Search for the cell housing the specified text and yield its [X, Y] center coordinate. 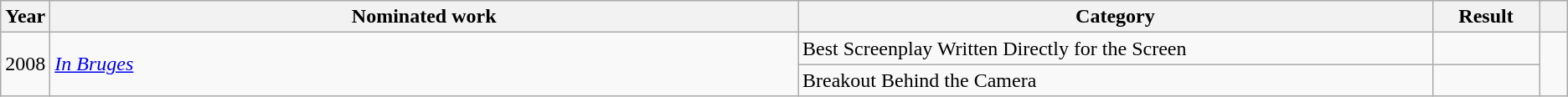
Year [25, 17]
In Bruges [424, 64]
Best Screenplay Written Directly for the Screen [1116, 48]
Result [1486, 17]
Breakout Behind the Camera [1116, 80]
Category [1116, 17]
Nominated work [424, 17]
2008 [25, 64]
